Search for the cell housing the specified text and yield its (X, Y) center coordinate. 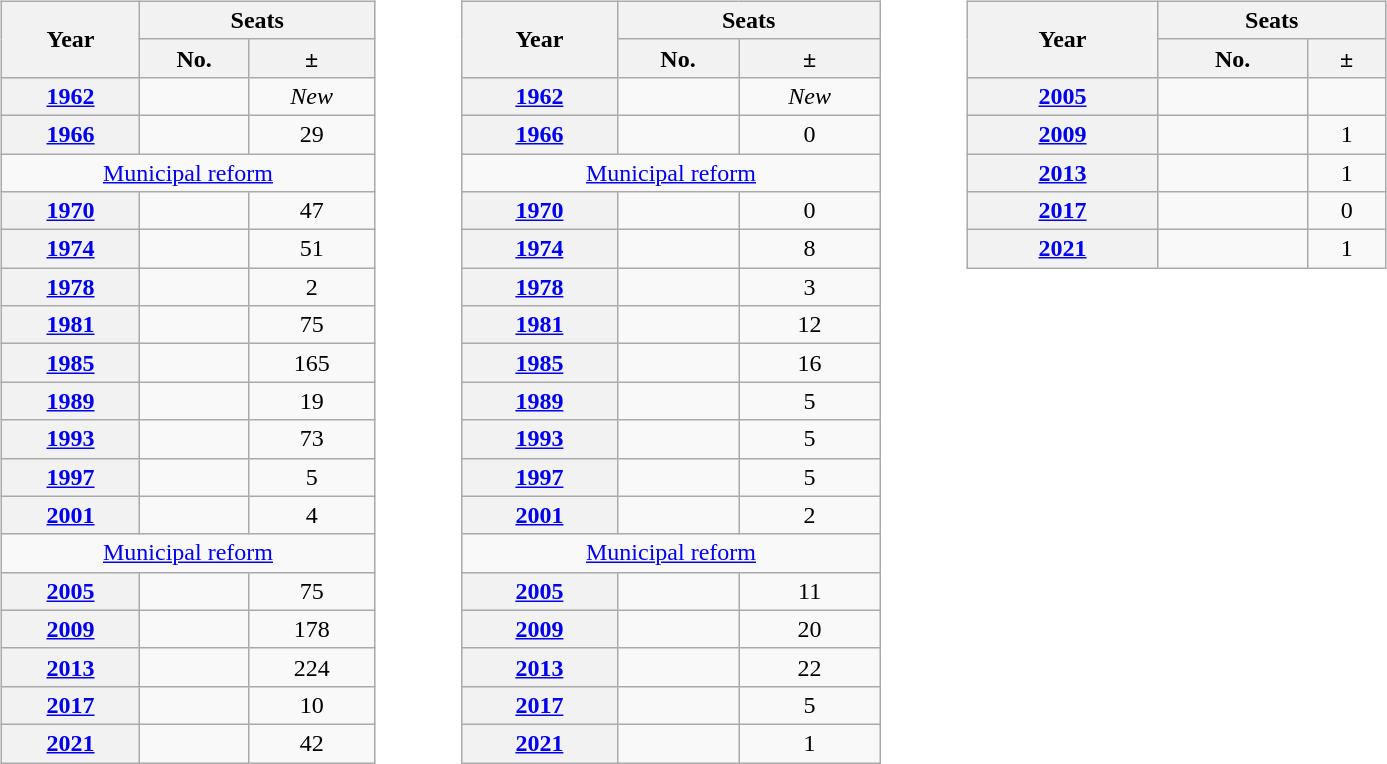
19 (312, 401)
178 (312, 629)
11 (810, 591)
16 (810, 363)
73 (312, 439)
165 (312, 363)
224 (312, 667)
12 (810, 325)
29 (312, 134)
8 (810, 249)
4 (312, 515)
51 (312, 249)
42 (312, 743)
3 (810, 287)
10 (312, 705)
47 (312, 211)
20 (810, 629)
22 (810, 667)
